Capture the cell that displays the provided text and extract its [X, Y] central coordinate. 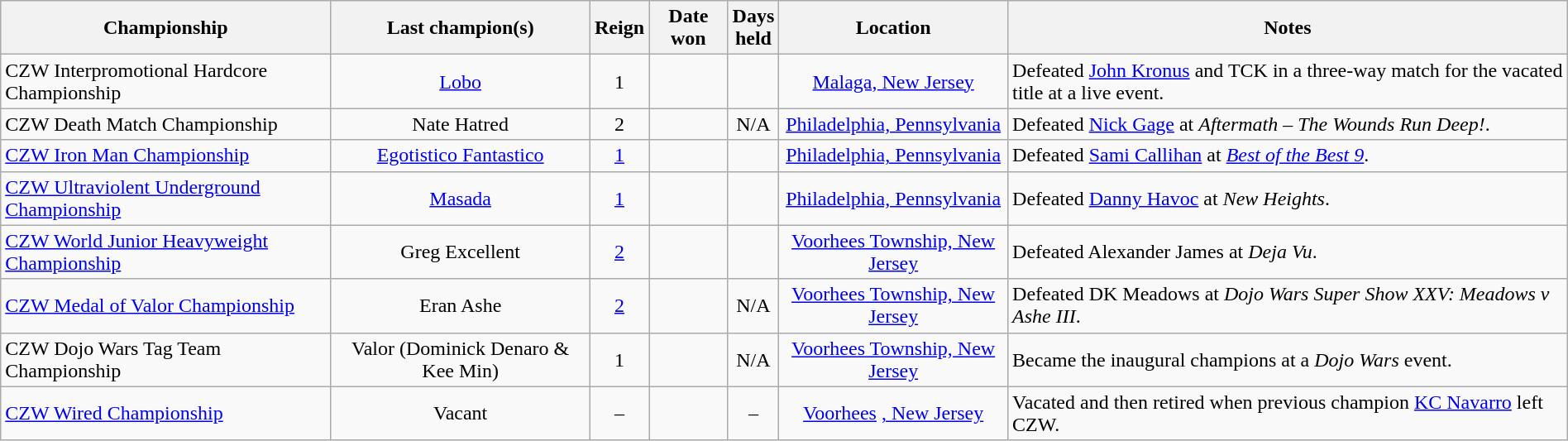
Notes [1288, 28]
Vacated and then retired when previous champion KC Navarro left CZW. [1288, 414]
Nate Hatred [461, 124]
CZW Interpromotional Hardcore Championship [165, 81]
Vacant [461, 414]
Daysheld [753, 28]
Championship [165, 28]
Egotistico Fantastico [461, 156]
Date won [688, 28]
CZW Medal of Valor Championship [165, 306]
CZW Wired Championship [165, 414]
Defeated Nick Gage at Aftermath – The Wounds Run Deep!. [1288, 124]
Became the inaugural champions at a Dojo Wars event. [1288, 359]
Eran Ashe [461, 306]
Valor (Dominick Denaro & Kee Min) [461, 359]
Defeated Danny Havoc at New Heights. [1288, 199]
CZW Iron Man Championship [165, 156]
CZW Dojo Wars Tag Team Championship [165, 359]
CZW World Junior Heavyweight Championship [165, 252]
Defeated DK Meadows at Dojo Wars Super Show XXV: Meadows v Ashe III. [1288, 306]
Defeated John Kronus and TCK in a three-way match for the vacated title at a live event. [1288, 81]
Greg Excellent [461, 252]
CZW Ultraviolent Underground Championship [165, 199]
Defeated Sami Callihan at Best of the Best 9. [1288, 156]
Reign [620, 28]
Masada [461, 199]
Location [893, 28]
Last champion(s) [461, 28]
Voorhees , New Jersey [893, 414]
Defeated Alexander James at Deja Vu. [1288, 252]
CZW Death Match Championship [165, 124]
Lobo [461, 81]
Malaga, New Jersey [893, 81]
